Return the (X, Y) coordinate for the center point of the cell that contains the specified text.  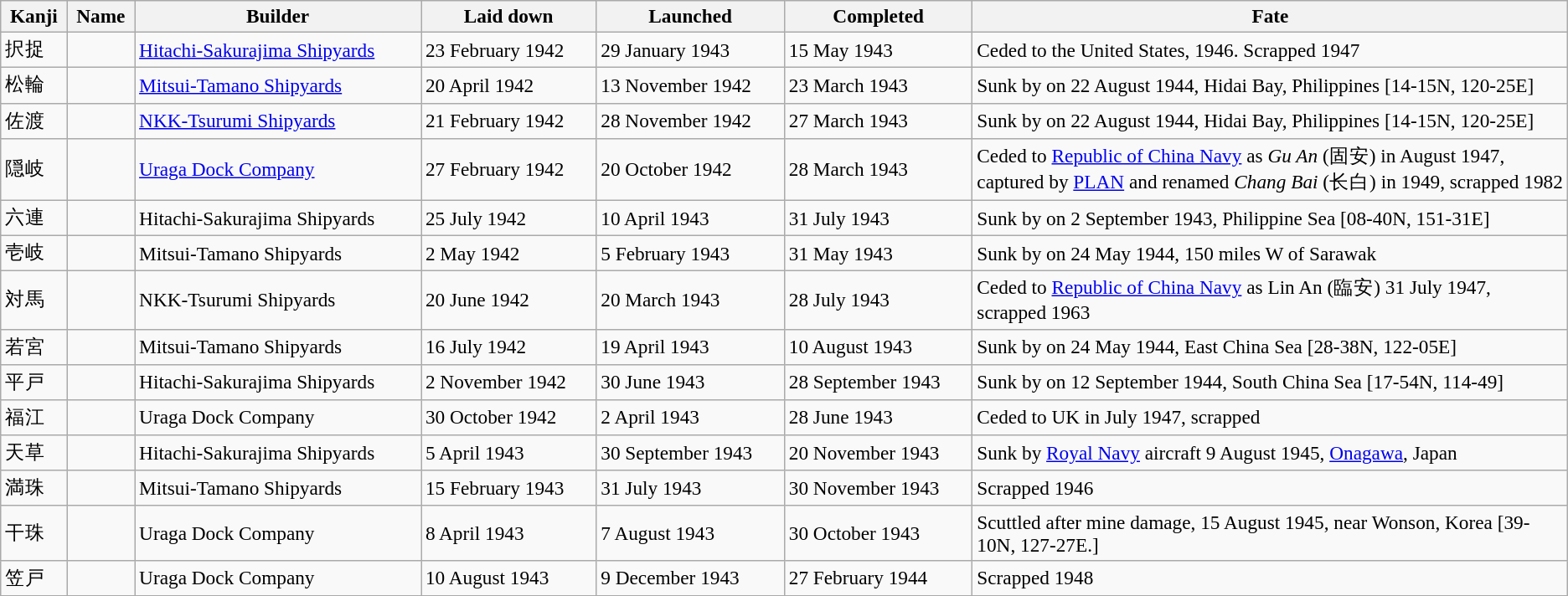
15 May 1943 (878, 49)
干珠 (34, 532)
Fate (1270, 16)
笠戸 (34, 578)
Name (101, 16)
2 May 1942 (508, 253)
13 November 1942 (690, 85)
2 November 1942 (508, 382)
7 August 1943 (690, 532)
満珠 (34, 488)
5 April 1943 (508, 452)
Sunk by on 24 May 1944, East China Sea [28-38N, 122-05E] (1270, 347)
28 November 1942 (690, 121)
Ceded to UK in July 1947, scrapped (1270, 417)
Launched (690, 16)
30 November 1943 (878, 488)
壱岐 (34, 253)
平戸 (34, 382)
20 October 1942 (690, 169)
30 October 1942 (508, 417)
28 June 1943 (878, 417)
Scrapped 1948 (1270, 578)
隠岐 (34, 169)
Sunk by on 24 May 1944, 150 miles W of Sarawak (1270, 253)
Completed (878, 16)
30 October 1943 (878, 532)
25 July 1942 (508, 218)
27 February 1944 (878, 578)
28 July 1943 (878, 300)
20 April 1942 (508, 85)
16 July 1942 (508, 347)
Sunk by on 12 September 1944, South China Sea [17-54N, 114-49] (1270, 382)
30 June 1943 (690, 382)
20 November 1943 (878, 452)
佐渡 (34, 121)
Sunk by on 2 September 1943, Philippine Sea [08-40N, 151-31E] (1270, 218)
20 June 1942 (508, 300)
六連 (34, 218)
15 February 1943 (508, 488)
9 December 1943 (690, 578)
Ceded to the United States, 1946. Scrapped 1947 (1270, 49)
5 February 1943 (690, 253)
対馬 (34, 300)
Scrapped 1946 (1270, 488)
Ceded to Republic of China Navy as Lin An (臨安) 31 July 1947, scrapped 1963 (1270, 300)
31 May 1943 (878, 253)
Sunk by Royal Navy aircraft 9 August 1945, Onagawa, Japan (1270, 452)
28 September 1943 (878, 382)
27 March 1943 (878, 121)
23 February 1942 (508, 49)
29 January 1943 (690, 49)
19 April 1943 (690, 347)
福江 (34, 417)
Ceded to Republic of China Navy as Gu An (固安) in August 1947, captured by PLAN and renamed Chang Bai (长白) in 1949, scrapped 1982 (1270, 169)
Scuttled after mine damage, 15 August 1945, near Wonson, Korea [39-10N, 127-27E.] (1270, 532)
松輪 (34, 85)
Laid down (508, 16)
28 March 1943 (878, 169)
23 March 1943 (878, 85)
27 February 1942 (508, 169)
択捉 (34, 49)
21 February 1942 (508, 121)
天草 (34, 452)
Builder (278, 16)
8 April 1943 (508, 532)
Kanji (34, 16)
30 September 1943 (690, 452)
2 April 1943 (690, 417)
10 April 1943 (690, 218)
若宮 (34, 347)
20 March 1943 (690, 300)
